Scan for the cell matching the given text and deliver its (X, Y) coordinate at center. 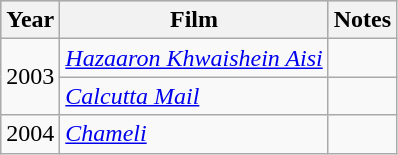
Notes (362, 20)
Hazaaron Khwaishein Aisi (194, 58)
Chameli (194, 134)
Film (194, 20)
2003 (30, 77)
2004 (30, 134)
Calcutta Mail (194, 96)
Year (30, 20)
